Capture the cell that displays the provided text and extract its [X, Y] central coordinate. 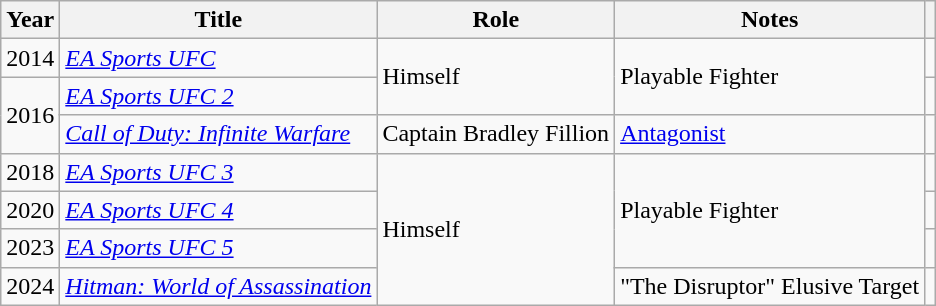
Year [30, 20]
EA Sports UFC 4 [218, 210]
Hitman: World of Assassination [218, 286]
Call of Duty: Infinite Warfare [218, 134]
Notes [770, 20]
2024 [30, 286]
EA Sports UFC [218, 58]
Antagonist [770, 134]
2014 [30, 58]
EA Sports UFC 5 [218, 248]
EA Sports UFC 2 [218, 96]
"The Disruptor" Elusive Target [770, 286]
EA Sports UFC 3 [218, 172]
2020 [30, 210]
2018 [30, 172]
2023 [30, 248]
Title [218, 20]
Role [496, 20]
2016 [30, 115]
Captain Bradley Fillion [496, 134]
